Identify which cell holds the provided text, then report its [X, Y] central coordinate. 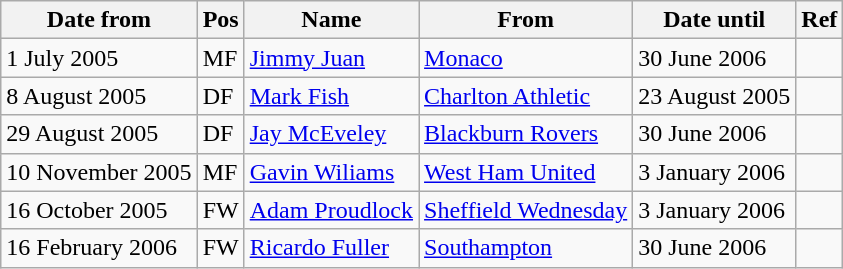
Date until [714, 20]
Adam Proudlock [331, 210]
Name [331, 20]
From [526, 20]
Ref [820, 20]
Southampton [526, 248]
Ricardo Fuller [331, 248]
Pos [220, 20]
Mark Fish [331, 96]
Charlton Athletic [526, 96]
10 November 2005 [99, 172]
1 July 2005 [99, 58]
16 October 2005 [99, 210]
Date from [99, 20]
Jay McEveley [331, 134]
29 August 2005 [99, 134]
8 August 2005 [99, 96]
West Ham United [526, 172]
Gavin Wiliams [331, 172]
23 August 2005 [714, 96]
Monaco [526, 58]
Blackburn Rovers [526, 134]
Sheffield Wednesday [526, 210]
Jimmy Juan [331, 58]
16 February 2006 [99, 248]
